Capture the cell that displays the provided text and extract its [X, Y] central coordinate. 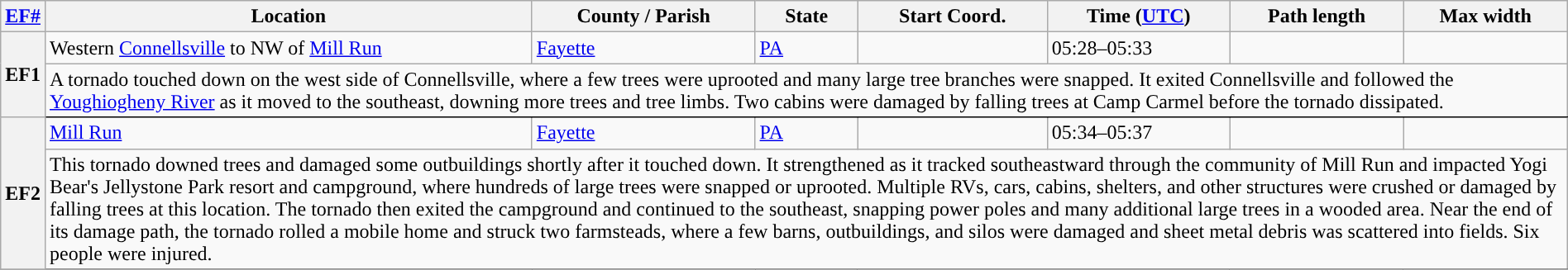
Path length [1317, 17]
05:34–05:37 [1138, 133]
Max width [1485, 17]
EF1 [23, 74]
EF# [23, 17]
05:28–05:33 [1138, 48]
State [806, 17]
Western Connellsville to NW of Mill Run [288, 48]
Mill Run [288, 133]
Start Coord. [953, 17]
Time (UTC) [1138, 17]
EF2 [23, 193]
County / Parish [643, 17]
Location [288, 17]
